Identify which cell holds the provided text, then report its [X, Y] central coordinate. 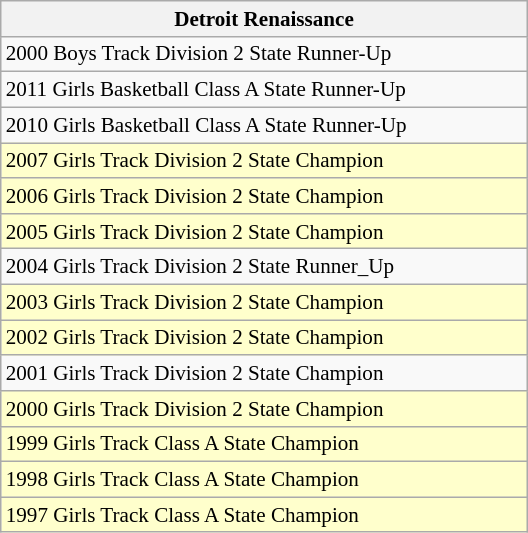
2010 Girls Basketball Class A State Runner-Up [264, 124]
2003 Girls Track Division 2 State Champion [264, 302]
2000 Girls Track Division 2 State Champion [264, 408]
2000 Boys Track Division 2 State Runner-Up [264, 54]
2002 Girls Track Division 2 State Champion [264, 338]
1997 Girls Track Class A State Champion [264, 514]
1998 Girls Track Class A State Champion [264, 480]
1999 Girls Track Class A State Champion [264, 444]
2001 Girls Track Division 2 State Champion [264, 372]
2006 Girls Track Division 2 State Champion [264, 196]
2007 Girls Track Division 2 State Champion [264, 160]
2005 Girls Track Division 2 State Champion [264, 230]
2004 Girls Track Division 2 State Runner_Up [264, 266]
2011 Girls Basketball Class A State Runner-Up [264, 90]
Detroit Renaissance [264, 18]
